Find where the given text appears and provide that cell's center as (X, Y) coordinate. 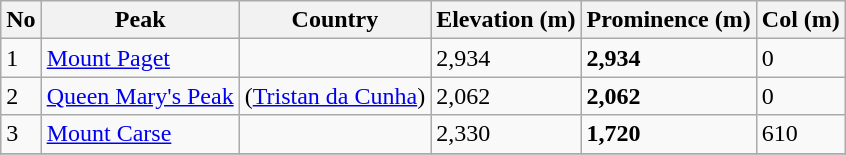
610 (800, 134)
1,720 (668, 134)
Mount Carse (140, 134)
Country (335, 20)
Col (m) (800, 20)
Queen Mary's Peak (140, 96)
3 (21, 134)
2,330 (506, 134)
Prominence (m) (668, 20)
No (21, 20)
Mount Paget (140, 58)
(Tristan da Cunha) (335, 96)
2 (21, 96)
Elevation (m) (506, 20)
Peak (140, 20)
1 (21, 58)
